Find where the given text appears and provide that cell's center as (x, y) coordinate. 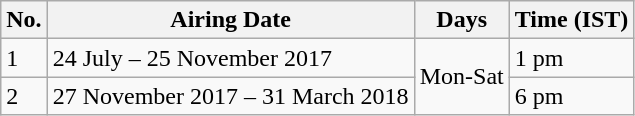
Days (462, 20)
1 pm (572, 58)
2 (24, 96)
24 July – 25 November 2017 (230, 58)
No. (24, 20)
6 pm (572, 96)
1 (24, 58)
Airing Date (230, 20)
Mon-Sat (462, 77)
27 November 2017 – 31 March 2018 (230, 96)
Time (IST) (572, 20)
